Search for the cell housing the specified text and yield its (x, y) center coordinate. 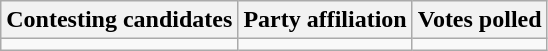
Contesting candidates (120, 20)
Votes polled (480, 20)
Party affiliation (325, 20)
